Extract the [x, y] coordinate from the center of the cell holding the provided text.  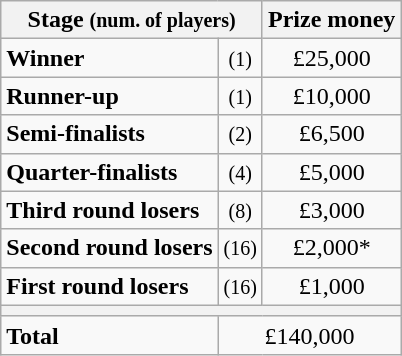
(8) [240, 210]
£6,500 [331, 134]
£140,000 [310, 335]
£5,000 [331, 172]
Third round losers [110, 210]
£25,000 [331, 58]
(4) [240, 172]
Prize money [331, 20]
£2,000* [331, 248]
Quarter-finalists [110, 172]
Winner [110, 58]
Stage (num. of players) [132, 20]
£3,000 [331, 210]
£1,000 [331, 286]
Second round losers [110, 248]
Semi-finalists [110, 134]
Total [110, 335]
£10,000 [331, 96]
(2) [240, 134]
Runner-up [110, 96]
First round losers [110, 286]
